Return (x, y) of the center of cell containing provided text 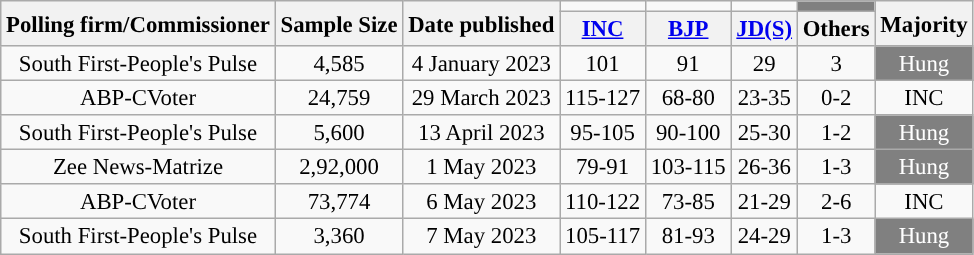
JD(S) (764, 30)
Others (836, 30)
91 (688, 64)
Majority (924, 24)
101 (603, 64)
Date published (482, 24)
90-100 (688, 132)
68-80 (688, 98)
29 (764, 64)
110-122 (603, 202)
BJP (688, 30)
2,92,000 (339, 168)
Sample Size (339, 24)
5,600 (339, 132)
105-117 (603, 236)
3,360 (339, 236)
21-29 (764, 202)
81-93 (688, 236)
3 (836, 64)
29 March 2023 (482, 98)
115-127 (603, 98)
73-85 (688, 202)
79-91 (603, 168)
26-36 (764, 168)
24,759 (339, 98)
2-6 (836, 202)
13 April 2023 (482, 132)
73,774 (339, 202)
23-35 (764, 98)
Zee News-Matrize (138, 168)
24-29 (764, 236)
103-115 (688, 168)
25-30 (764, 132)
1 May 2023 (482, 168)
4 January 2023 (482, 64)
1-2 (836, 132)
Polling firm/Commissioner (138, 24)
7 May 2023 (482, 236)
95-105 (603, 132)
6 May 2023 (482, 202)
0-2 (836, 98)
4,585 (339, 64)
